Scan for the cell matching the given text and deliver its (X, Y) coordinate at center. 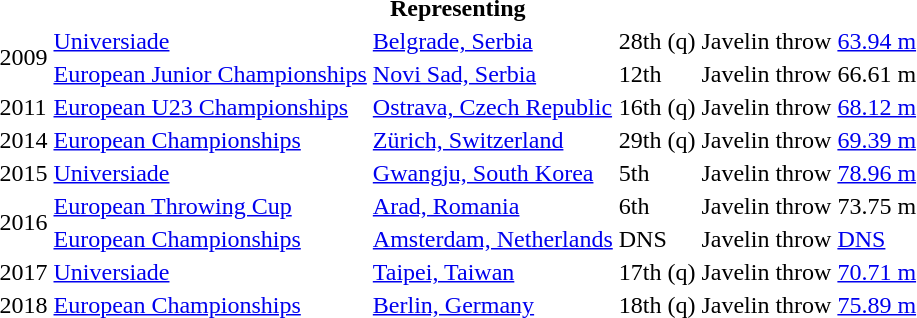
29th (q) (657, 140)
DNS (657, 239)
16th (q) (657, 107)
European Throwing Cup (210, 206)
17th (q) (657, 272)
Belgrade, Serbia (492, 41)
12th (657, 74)
Amsterdam, Netherlands (492, 239)
Ostrava, Czech Republic (492, 107)
European U23 Championships (210, 107)
European Junior Championships (210, 74)
28th (q) (657, 41)
Arad, Romania (492, 206)
Novi Sad, Serbia (492, 74)
5th (657, 173)
Gwangju, South Korea (492, 173)
6th (657, 206)
Taipei, Taiwan (492, 272)
Zürich, Switzerland (492, 140)
